Return [X, Y] of the center of cell containing provided text 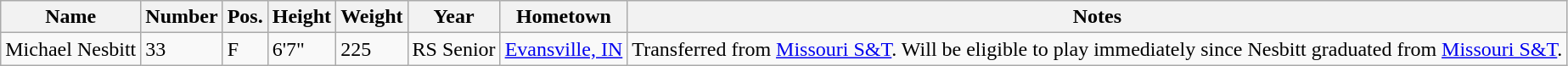
Evansville, IN [564, 49]
Name [71, 17]
Weight [372, 17]
Hometown [564, 17]
Height [301, 17]
Transferred from Missouri S&T. Will be eligible to play immediately since Nesbitt graduated from Missouri S&T. [1097, 49]
Notes [1097, 17]
33 [182, 49]
Pos. [244, 17]
F [244, 49]
RS Senior [453, 49]
Number [182, 17]
225 [372, 49]
6'7" [301, 49]
Year [453, 17]
Michael Nesbitt [71, 49]
